Detect which cell encompasses the target text, then output its [x, y] center coordinate. 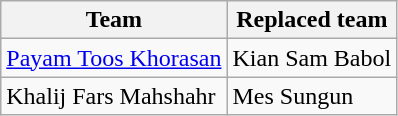
Payam Toos Khorasan [114, 58]
Team [114, 20]
Replaced team [312, 20]
Khalij Fars Mahshahr [114, 96]
Kian Sam Babol [312, 58]
Mes Sungun [312, 96]
